Capture the cell that displays the provided text and extract its (x, y) central coordinate. 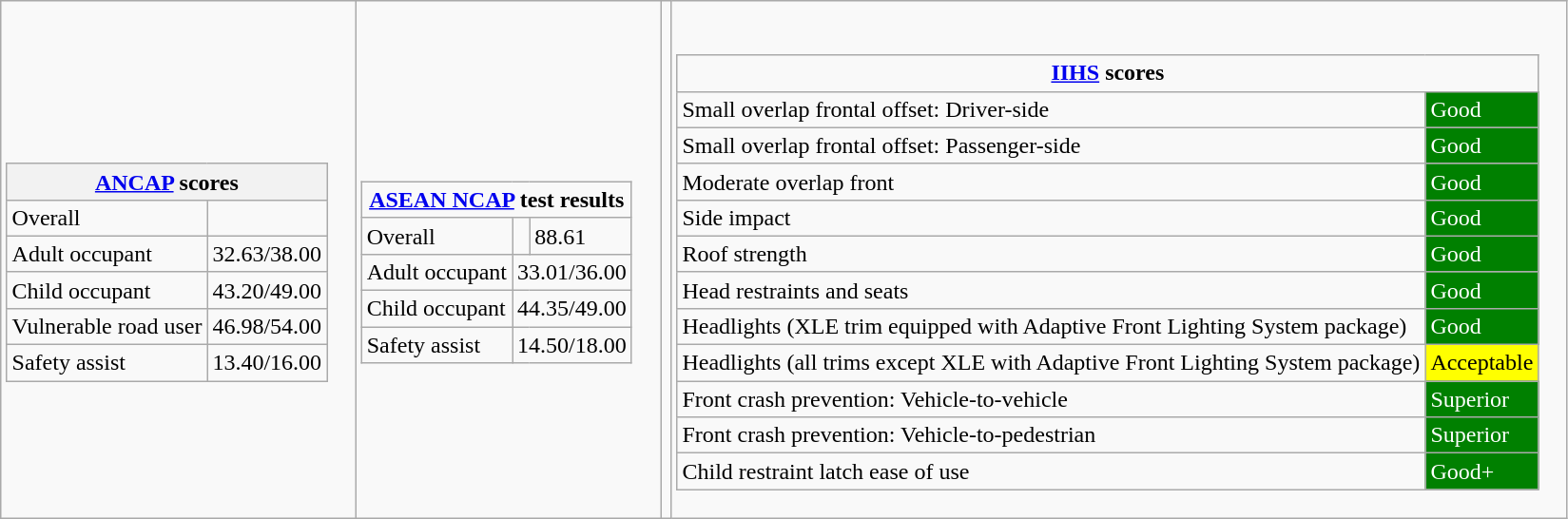
Headlights (XLE trim equipped with Adaptive Front Lighting System package) (1052, 326)
14.50/18.00 (572, 345)
Front crash prevention: Vehicle-to-vehicle (1052, 399)
ANCAP scores Overall Adult occupant 32.63/38.00 Child occupant 43.20/49.00 Vulnerable road user 46.98/54.00 Safety assist 13.40/16.00 (179, 259)
43.20/49.00 (267, 290)
ASEAN NCAP test results Overall 88.61 Adult occupant 33.01/36.00 Child occupant 44.35/49.00 Safety assist 14.50/18.00 (508, 259)
13.40/16.00 (267, 363)
32.63/38.00 (267, 254)
Headlights (all trims except XLE with Adaptive Front Lighting System package) (1052, 363)
ASEAN NCAP test results (496, 200)
Small overlap frontal offset: Passenger-side (1052, 145)
Acceptable (1481, 363)
44.35/49.00 (572, 308)
33.01/36.00 (572, 272)
Roof strength (1052, 254)
ANCAP scores (167, 182)
Head restraints and seats (1052, 290)
Side impact (1052, 218)
Good+ (1481, 471)
Child restraint latch ease of use (1052, 471)
Front crash prevention: Vehicle-to-pedestrian (1052, 435)
Vulnerable road user (106, 326)
88.61 (580, 236)
46.98/54.00 (267, 326)
IIHS scores (1108, 73)
Moderate overlap front (1052, 182)
Small overlap frontal offset: Driver-side (1052, 109)
